For the text-containing cell, return its midpoint in (X, Y) coordinate format. 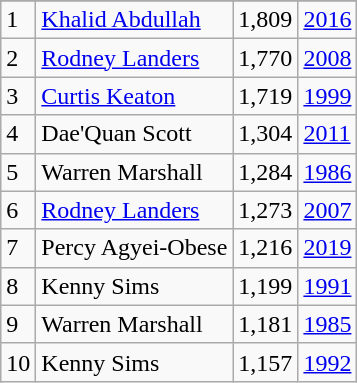
1992 (328, 362)
Percy Agyei-Obese (134, 248)
7 (18, 248)
9 (18, 324)
2011 (328, 134)
10 (18, 362)
1991 (328, 286)
1,216 (266, 248)
1999 (328, 96)
1986 (328, 172)
2008 (328, 58)
1 (18, 20)
1,770 (266, 58)
1,809 (266, 20)
2 (18, 58)
8 (18, 286)
2007 (328, 210)
1,304 (266, 134)
1,284 (266, 172)
1,181 (266, 324)
3 (18, 96)
1,157 (266, 362)
6 (18, 210)
Khalid Abdullah (134, 20)
1,199 (266, 286)
4 (18, 134)
Curtis Keaton (134, 96)
1985 (328, 324)
Dae'Quan Scott (134, 134)
1,273 (266, 210)
1,719 (266, 96)
5 (18, 172)
2019 (328, 248)
2016 (328, 20)
